Locate the cell with the specified text and output its (x, y) center coordinate. 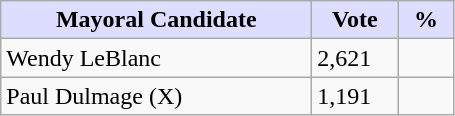
Wendy LeBlanc (156, 58)
% (426, 20)
Mayoral Candidate (156, 20)
Paul Dulmage (X) (156, 96)
2,621 (355, 58)
Vote (355, 20)
1,191 (355, 96)
